Capture the cell that displays the provided text and extract its [X, Y] central coordinate. 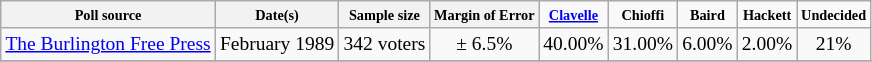
21% [834, 44]
Undecided [834, 14]
± 6.5% [484, 44]
Hackett [767, 14]
Margin of Error [484, 14]
40.00% [574, 44]
31.00% [642, 44]
2.00% [767, 44]
6.00% [708, 44]
The Burlington Free Press [108, 44]
Baird [708, 14]
Sample size [384, 14]
Date(s) [277, 14]
February 1989 [277, 44]
Chioffi [642, 14]
342 voters [384, 44]
Poll source [108, 14]
Clavelle [574, 14]
